Scan for the cell matching the given text and deliver its (X, Y) coordinate at center. 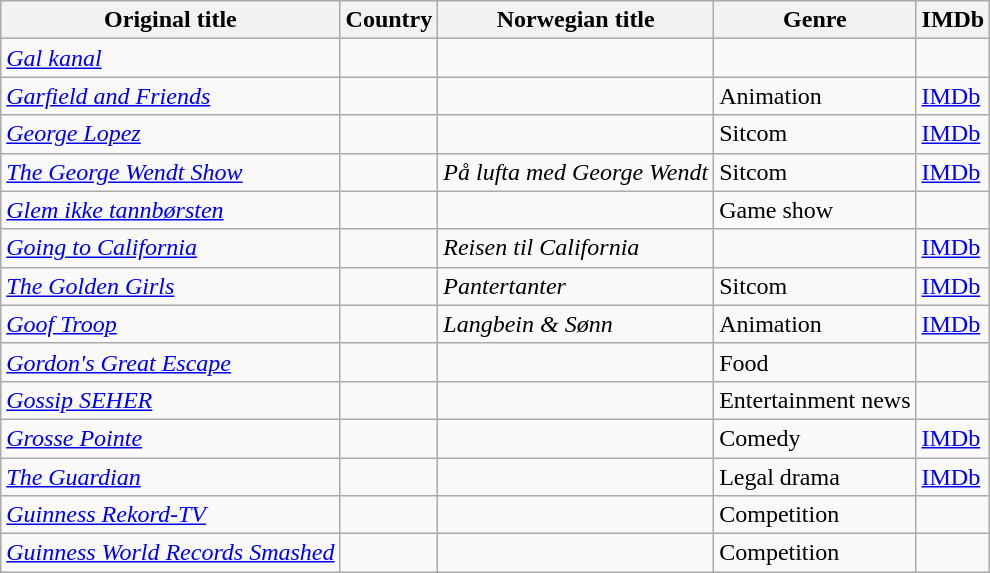
Going to California (170, 248)
Gal kanal (170, 58)
Reisen til California (576, 248)
Langbein & Sønn (576, 324)
Gordon's Great Escape (170, 362)
Gossip SEHER (170, 400)
Game show (815, 210)
The Golden Girls (170, 286)
Comedy (815, 438)
Food (815, 362)
Goof Troop (170, 324)
Genre (815, 20)
Legal drama (815, 477)
Country (389, 20)
Norwegian title (576, 20)
Glem ikke tannbørsten (170, 210)
Pantertanter (576, 286)
Grosse Pointe (170, 438)
Garfield and Friends (170, 96)
Guinness World Records Smashed (170, 553)
Guinness Rekord-TV (170, 515)
The George Wendt Show (170, 172)
George Lopez (170, 134)
Original title (170, 20)
På lufta med George Wendt (576, 172)
The Guardian (170, 477)
Entertainment news (815, 400)
